Scan for the cell matching the given text and deliver its (X, Y) coordinate at center. 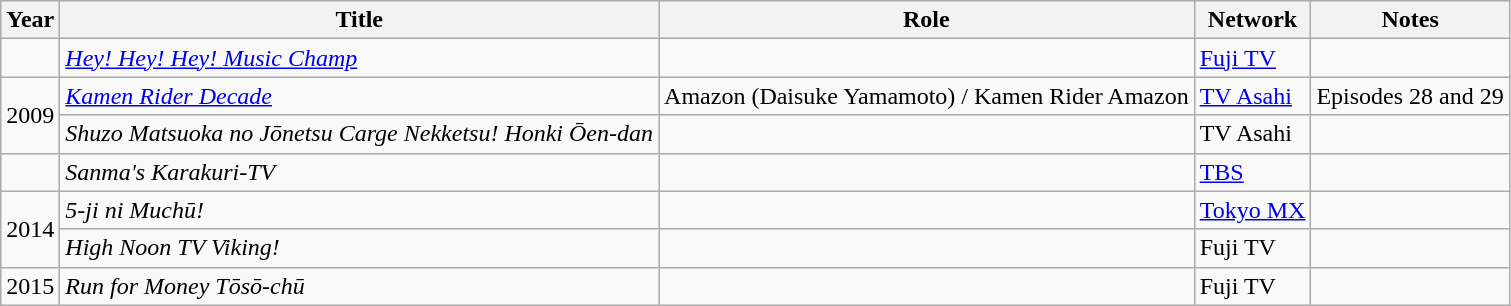
Tokyo MX (1252, 210)
Run for Money Tōsō-chū (360, 286)
Network (1252, 20)
Sanma's Karakuri-TV (360, 172)
Year (30, 20)
Role (927, 20)
Kamen Rider Decade (360, 96)
Notes (1410, 20)
5-ji ni Muchū! (360, 210)
2014 (30, 229)
Episodes 28 and 29 (1410, 96)
TBS (1252, 172)
Hey! Hey! Hey! Music Champ (360, 58)
High Noon TV Viking! (360, 248)
Amazon (Daisuke Yamamoto) / Kamen Rider Amazon (927, 96)
2015 (30, 286)
Title (360, 20)
2009 (30, 115)
Shuzo Matsuoka no Jōnetsu Carge Nekketsu! Honki Ōen-dan (360, 134)
